Extract the (X, Y) coordinate from the center of the cell holding the provided text.  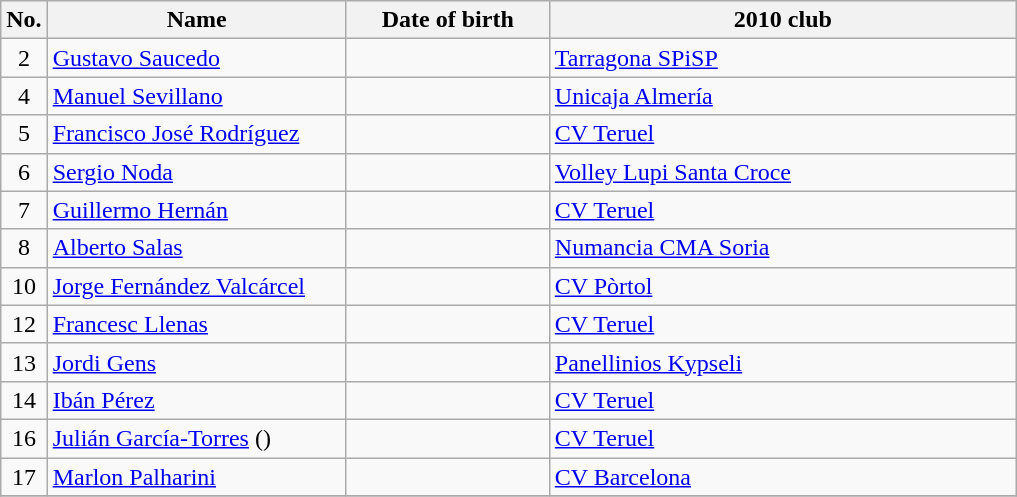
16 (24, 438)
Date of birth (448, 20)
2010 club (782, 20)
5 (24, 134)
Alberto Salas (196, 248)
Manuel Sevillano (196, 96)
Francisco José Rodríguez (196, 134)
CV Pòrtol (782, 286)
Julián García-Torres () (196, 438)
Gustavo Saucedo (196, 58)
17 (24, 477)
4 (24, 96)
Jordi Gens (196, 362)
Jorge Fernández Valcárcel (196, 286)
Tarragona SPiSP (782, 58)
8 (24, 248)
Volley Lupi Santa Croce (782, 172)
Guillermo Hernán (196, 210)
6 (24, 172)
CV Barcelona (782, 477)
Unicaja Almería (782, 96)
Ibán Pérez (196, 400)
2 (24, 58)
Francesc Llenas (196, 324)
14 (24, 400)
Numancia CMA Soria (782, 248)
7 (24, 210)
No. (24, 20)
12 (24, 324)
Marlon Palharini (196, 477)
10 (24, 286)
13 (24, 362)
Sergio Noda (196, 172)
Name (196, 20)
Panellinios Kypseli (782, 362)
